For the text-containing cell, return its midpoint in [x, y] coordinate format. 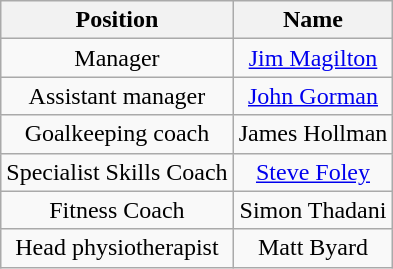
Fitness Coach [117, 210]
Simon Thadani [313, 210]
Matt Byard [313, 248]
Specialist Skills Coach [117, 172]
Assistant manager [117, 96]
Name [313, 20]
James Hollman [313, 134]
Manager [117, 58]
Head physiotherapist [117, 248]
Goalkeeping coach [117, 134]
Position [117, 20]
Steve Foley [313, 172]
John Gorman [313, 96]
Jim Magilton [313, 58]
